Locate the cell with the specified text and output its (x, y) center coordinate. 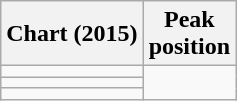
Peakposition (189, 34)
Chart (2015) (72, 34)
